Return [x, y] of the center of cell containing provided text 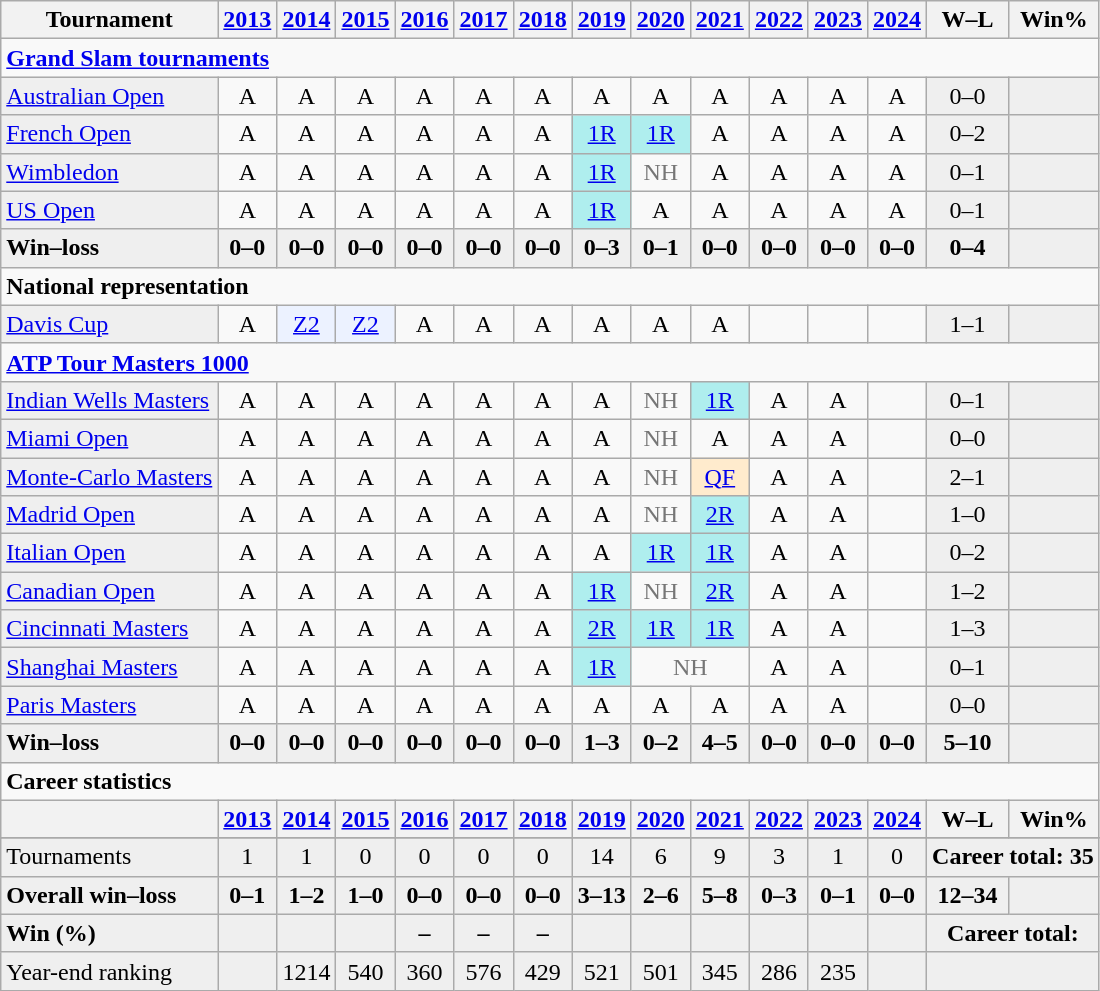
Tournament [110, 20]
521 [602, 971]
Grand Slam tournaments [550, 58]
14 [602, 857]
Madrid Open [110, 515]
QF [720, 477]
12–34 [968, 895]
286 [778, 971]
6 [660, 857]
Career total: 35 [1014, 857]
5–8 [720, 895]
Australian Open [110, 96]
0–4 [968, 248]
2–6 [660, 895]
Win (%) [110, 933]
5–10 [968, 743]
Davis Cup [110, 324]
1–1 [968, 324]
Year-end ranking [110, 971]
Career total: [1014, 933]
Italian Open [110, 553]
Career statistics [550, 781]
345 [720, 971]
3 [778, 857]
Monte-Carlo Masters [110, 477]
Miami Open [110, 438]
501 [660, 971]
540 [366, 971]
576 [484, 971]
3–13 [602, 895]
Paris Masters [110, 705]
2–1 [968, 477]
360 [424, 971]
4–5 [720, 743]
Cincinnati Masters [110, 629]
French Open [110, 134]
Wimbledon [110, 172]
Canadian Open [110, 591]
Shanghai Masters [110, 667]
1214 [306, 971]
235 [838, 971]
ATP Tour Masters 1000 [550, 362]
Indian Wells Masters [110, 400]
US Open [110, 210]
National representation [550, 286]
Tournaments [110, 857]
Overall win–loss [110, 895]
429 [542, 971]
9 [720, 857]
